Extract the [x, y] coordinate from the center of the cell holding the provided text.  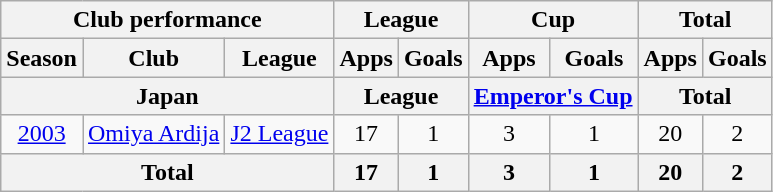
J2 League [280, 134]
Club [153, 58]
Season [42, 58]
Emperor's Cup [553, 96]
Cup [553, 20]
Club performance [168, 20]
2003 [42, 134]
Omiya Ardija [153, 134]
Japan [168, 96]
